For the text-containing cell, return its midpoint in [X, Y] coordinate format. 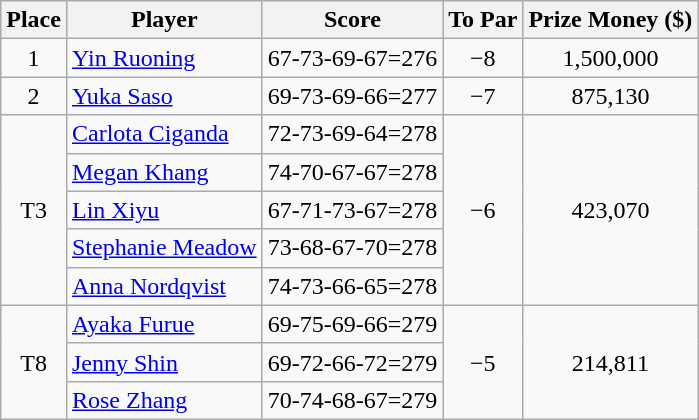
Jenny Shin [164, 362]
875,130 [610, 96]
73-68-67-70=278 [352, 248]
74-70-67-67=278 [352, 172]
−8 [483, 58]
−7 [483, 96]
−5 [483, 362]
Stephanie Meadow [164, 248]
Prize Money ($) [610, 20]
72-73-69-64=278 [352, 134]
Megan Khang [164, 172]
214,811 [610, 362]
Rose Zhang [164, 400]
69-72-66-72=279 [352, 362]
70-74-68-67=279 [352, 400]
69-73-69-66=277 [352, 96]
67-73-69-67=276 [352, 58]
−6 [483, 210]
2 [34, 96]
Carlota Ciganda [164, 134]
Place [34, 20]
T3 [34, 210]
Score [352, 20]
69-75-69-66=279 [352, 324]
To Par [483, 20]
Lin Xiyu [164, 210]
423,070 [610, 210]
Ayaka Furue [164, 324]
Player [164, 20]
Yin Ruoning [164, 58]
1 [34, 58]
1,500,000 [610, 58]
74-73-66-65=278 [352, 286]
T8 [34, 362]
67-71-73-67=278 [352, 210]
Anna Nordqvist [164, 286]
Yuka Saso [164, 96]
